Search for the cell housing the specified text and yield its [x, y] center coordinate. 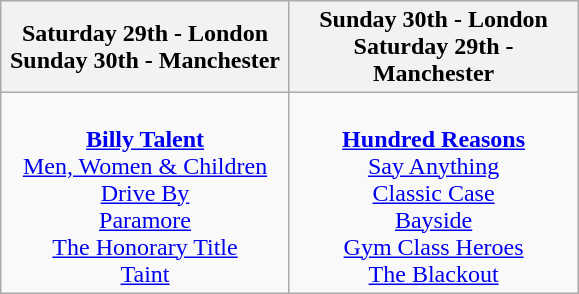
Sunday 30th - LondonSaturday 29th - Manchester [434, 47]
Billy Talent Men, Women & Children Drive By Paramore The Honorary Title Taint [146, 193]
Saturday 29th - LondonSunday 30th - Manchester [146, 47]
Hundred Reasons Say Anything Classic Case Bayside Gym Class Heroes The Blackout [434, 193]
